Detect which cell encompasses the target text, then output its (x, y) center coordinate. 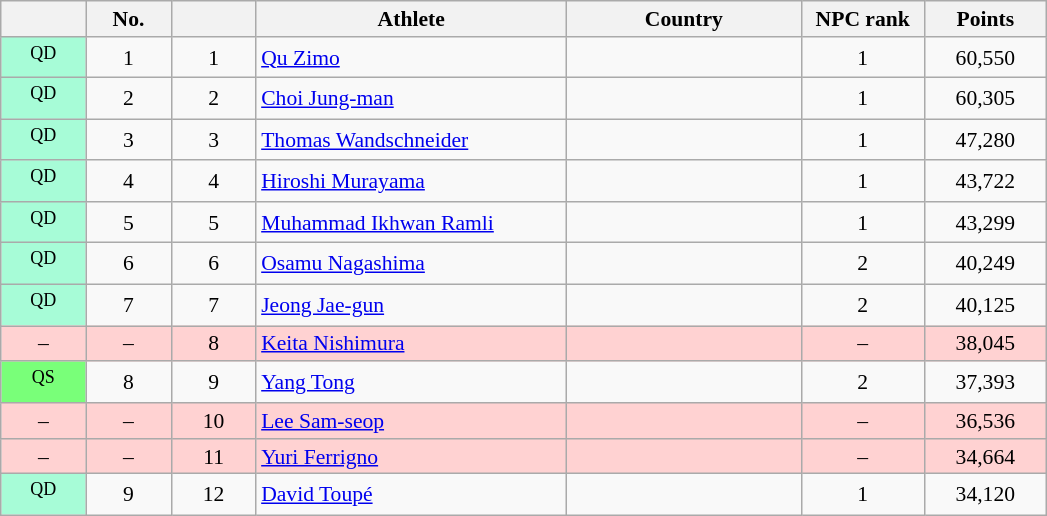
37,393 (986, 382)
40,125 (986, 306)
Choi Jung-man (411, 98)
34,120 (986, 494)
60,550 (986, 58)
38,045 (986, 344)
43,722 (986, 182)
34,664 (986, 457)
10 (214, 421)
11 (214, 457)
David Toupé (411, 494)
36,536 (986, 421)
Hiroshi Murayama (411, 182)
NPC rank (862, 19)
Points (986, 19)
47,280 (986, 140)
QS (44, 382)
Qu Zimo (411, 58)
40,249 (986, 264)
Keita Nishimura (411, 344)
Yuri Ferrigno (411, 457)
Thomas Wandschneider (411, 140)
Yang Tong (411, 382)
12 (214, 494)
Country (684, 19)
Jeong Jae-gun (411, 306)
Lee Sam-seop (411, 421)
Muhammad Ikhwan Ramli (411, 222)
Osamu Nagashima (411, 264)
43,299 (986, 222)
Athlete (411, 19)
60,305 (986, 98)
No. (128, 19)
